Return the [x, y] coordinate for the center point of the cell that contains the specified text.  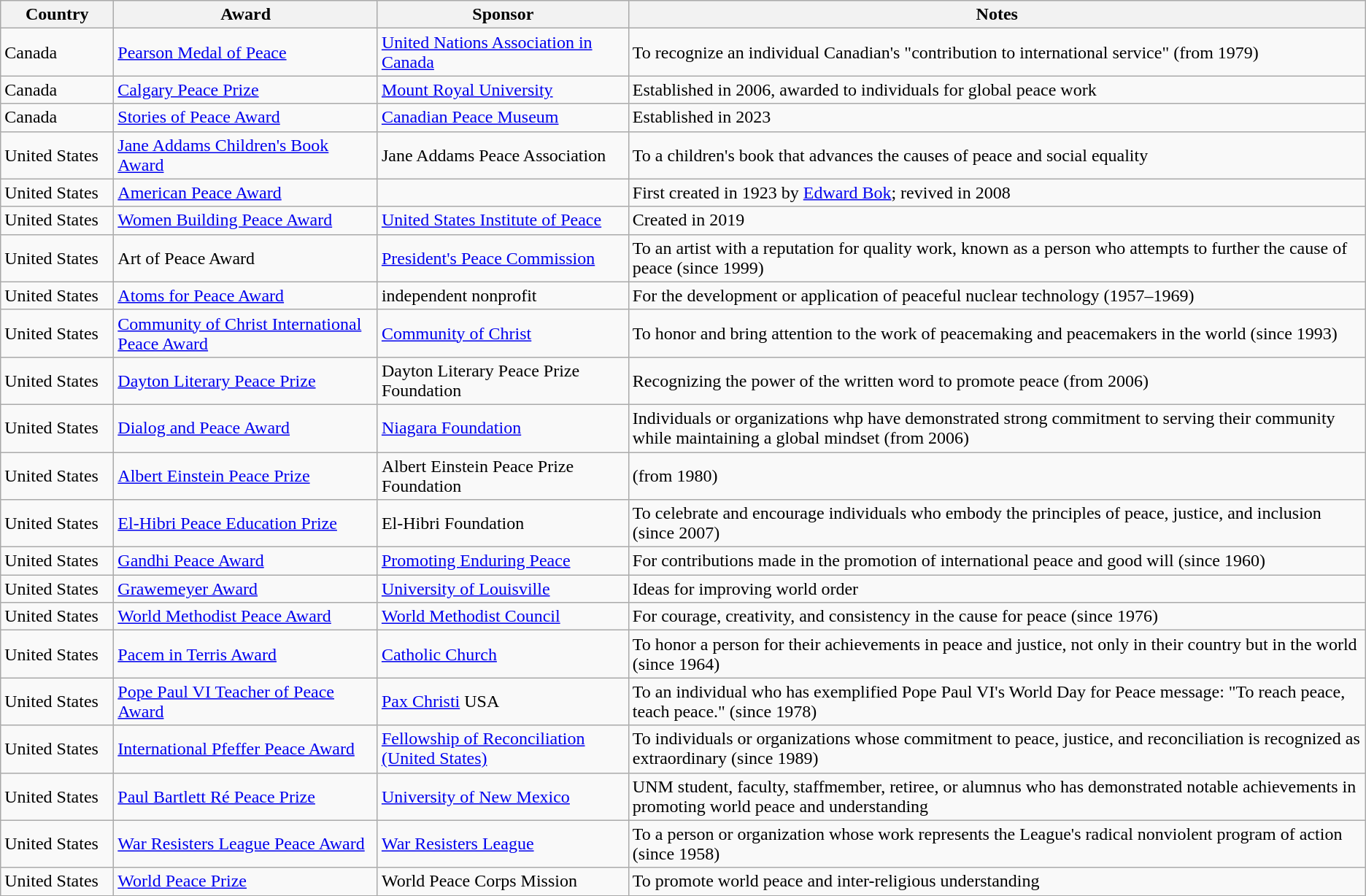
Promoting Enduring Peace [503, 561]
United Nations Association in Canada [503, 53]
Pearson Medal of Peace [246, 53]
World Peace Prize [246, 881]
To an individual who has exemplified Pope Paul VI's World Day for Peace message: "To reach peace, teach peace." (since 1978) [997, 702]
To recognize an individual Canadian's "contribution to international service" (from 1979) [997, 53]
Award [246, 15]
Pax Christi USA [503, 702]
Dayton Literary Peace Prize Foundation [503, 381]
President's Peace Commission [503, 258]
Dayton Literary Peace Prize [246, 381]
To a children's book that advances the causes of peace and social equality [997, 155]
Individuals or organizations whp have demonstrated strong commitment to serving their community while maintaining a global mindset (from 2006) [997, 428]
Atoms for Peace Award [246, 296]
El-Hibri Peace Education Prize [246, 524]
Catholic Church [503, 654]
To individuals or organizations whose commitment to peace, justice, and reconciliation is recognized as extraordinary (since 1989) [997, 749]
University of New Mexico [503, 797]
Country [57, 15]
(from 1980) [997, 476]
UNM student, faculty, staffmember, retiree, or alumnus who has demonstrated notable achievements in promoting world peace and understanding [997, 797]
American Peace Award [246, 193]
World Peace Corps Mission [503, 881]
To honor a person for their achievements in peace and justice, not only in their country but in the world (since 1964) [997, 654]
To promote world peace and inter-religious understanding [997, 881]
El-Hibri Foundation [503, 524]
Gandhi Peace Award [246, 561]
For courage, creativity, and consistency in the cause for peace (since 1976) [997, 617]
Dialog and Peace Award [246, 428]
International Pfeffer Peace Award [246, 749]
United States Institute of Peace [503, 220]
Canadian Peace Museum [503, 117]
independent nonprofit [503, 296]
For the development or application of peaceful nuclear technology (1957–1969) [997, 296]
Recognizing the power of the written word to promote peace (from 2006) [997, 381]
Created in 2019 [997, 220]
Art of Peace Award [246, 258]
University of Louisville [503, 589]
Established in 2006, awarded to individuals for global peace work [997, 90]
For contributions made in the promotion of international peace and good will (since 1960) [997, 561]
Community of Christ International Peace Award [246, 333]
Community of Christ [503, 333]
Jane Addams Children's Book Award [246, 155]
To an artist with a reputation for quality work, known as a person who attempts to further the cause of peace (since 1999) [997, 258]
Niagara Foundation [503, 428]
Albert Einstein Peace Prize [246, 476]
Albert Einstein Peace Prize Foundation [503, 476]
Grawemeyer Award [246, 589]
War Resisters League Peace Award [246, 843]
Mount Royal University [503, 90]
Pope Paul VI Teacher of Peace Award [246, 702]
Established in 2023 [997, 117]
Paul Bartlett Ré Peace Prize [246, 797]
Women Building Peace Award [246, 220]
World Methodist Peace Award [246, 617]
Fellowship of Reconciliation (United States) [503, 749]
To celebrate and encourage individuals who embody the principles of peace, justice, and inclusion (since 2007) [997, 524]
Stories of Peace Award [246, 117]
Jane Addams Peace Association [503, 155]
War Resisters League [503, 843]
Sponsor [503, 15]
First created in 1923 by Edward Bok; revived in 2008 [997, 193]
To honor and bring attention to the work of peacemaking and peacemakers in the world (since 1993) [997, 333]
Notes [997, 15]
Calgary Peace Prize [246, 90]
To a person or organization whose work represents the League's radical nonviolent program of action (since 1958) [997, 843]
Ideas for improving world order [997, 589]
World Methodist Council [503, 617]
Pacem in Terris Award [246, 654]
